Capture the cell that displays the provided text and extract its (X, Y) central coordinate. 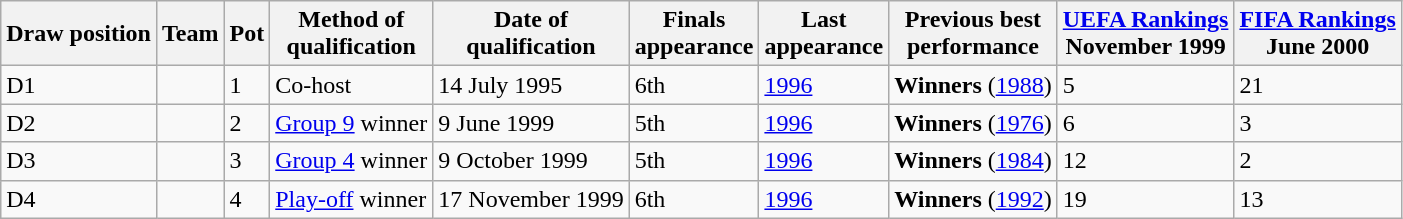
21 (1318, 85)
Draw position (79, 34)
UEFA RankingsNovember 1999 (1146, 34)
Co-host (352, 85)
Previous bestperformance (974, 34)
9 June 1999 (531, 123)
Finalsappearance (694, 34)
12 (1146, 161)
Date ofqualification (531, 34)
6 (1146, 123)
Lastappearance (824, 34)
5 (1146, 85)
D4 (79, 199)
9 October 1999 (531, 161)
Group 9 winner (352, 123)
D1 (79, 85)
Pot (247, 34)
4 (247, 199)
Winners (1976) (974, 123)
Method ofqualification (352, 34)
Winners (1988) (974, 85)
Winners (1984) (974, 161)
Play-off winner (352, 199)
14 July 1995 (531, 85)
13 (1318, 199)
17 November 1999 (531, 199)
Team (190, 34)
19 (1146, 199)
D3 (79, 161)
Winners (1992) (974, 199)
1 (247, 85)
FIFA RankingsJune 2000 (1318, 34)
D2 (79, 123)
Group 4 winner (352, 161)
